Detect which cell encompasses the target text, then output its (X, Y) center coordinate. 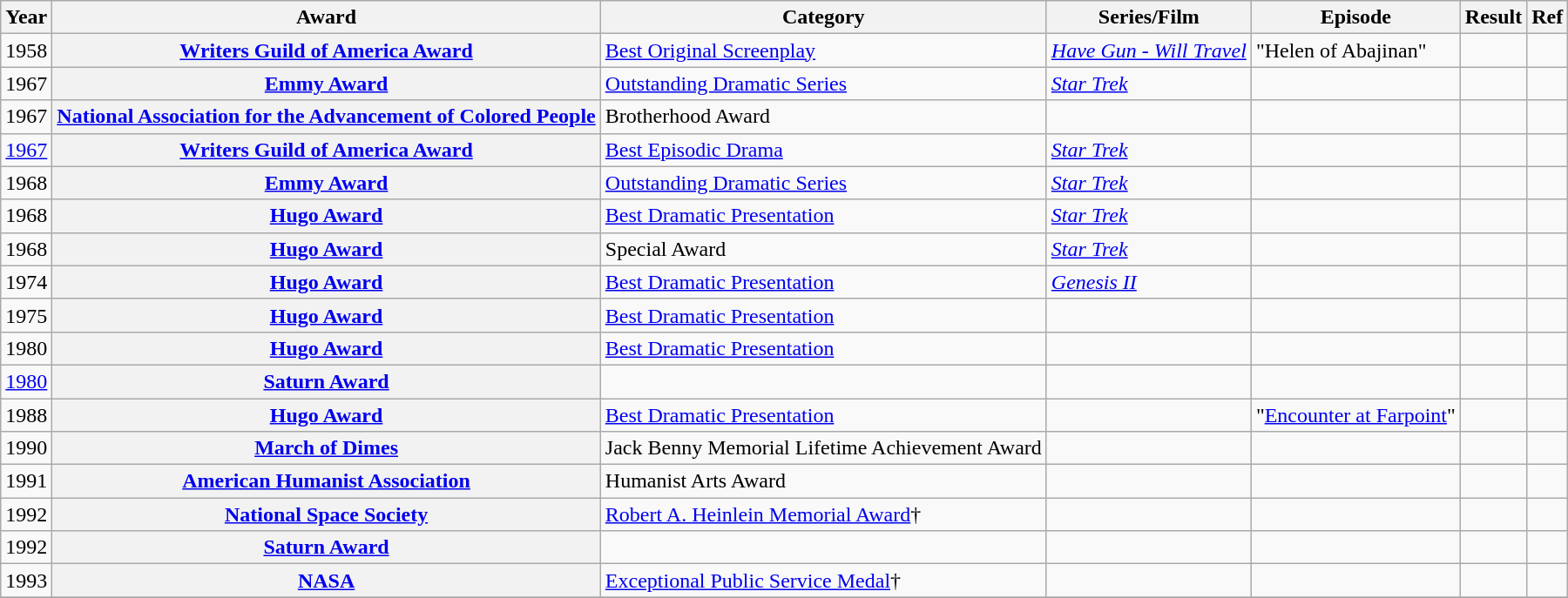
Award (326, 17)
National Association for the Advancement of Colored People (326, 117)
1975 (26, 315)
Exceptional Public Service Medal† (823, 581)
Year (26, 17)
Robert A. Heinlein Memorial Award† (823, 514)
1974 (26, 282)
March of Dimes (326, 448)
Jack Benny Memorial Lifetime Achievement Award (823, 448)
Best Episodic Drama (823, 150)
Brotherhood Award (823, 117)
1993 (26, 581)
Special Award (823, 249)
Series/Film (1148, 17)
American Humanist Association (326, 481)
1990 (26, 448)
Episode (1355, 17)
Have Gun - Will Travel (1148, 50)
1958 (26, 50)
1988 (26, 415)
Genesis II (1148, 282)
"Helen of Abajinan" (1355, 50)
"Encounter at Farpoint" (1355, 415)
Best Original Screenplay (823, 50)
Ref (1547, 17)
Result (1493, 17)
Humanist Arts Award (823, 481)
1991 (26, 481)
Category (823, 17)
National Space Society (326, 514)
NASA (326, 581)
